From the cell containing the given text, extract its center point as (X, Y) coordinate. 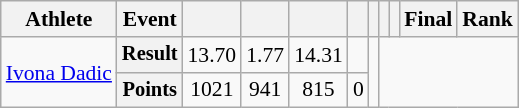
Event (150, 19)
Rank (488, 19)
Points (150, 90)
815 (318, 90)
1.77 (265, 55)
Final (428, 19)
14.31 (318, 55)
Athlete (59, 19)
0 (358, 90)
13.70 (212, 55)
Result (150, 55)
Ivona Dadic (59, 72)
941 (265, 90)
1021 (212, 90)
